Capture the cell that displays the provided text and extract its (x, y) central coordinate. 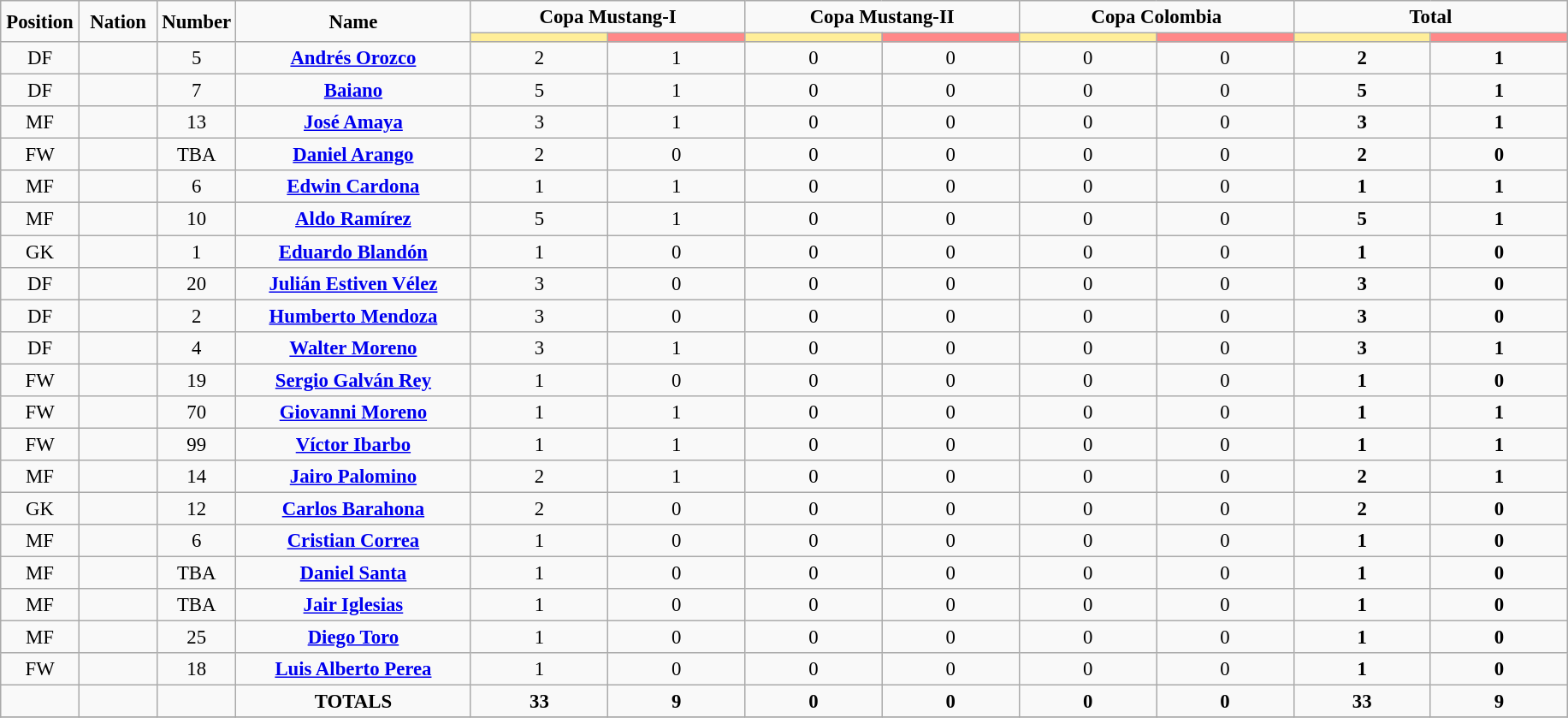
Sergio Galván Rey (354, 380)
Nation (118, 21)
Andrés Orozco (354, 58)
4 (197, 347)
99 (197, 444)
Giovanni Moreno (354, 412)
12 (197, 508)
Aldo Ramírez (354, 219)
TOTALS (354, 702)
Number (197, 21)
19 (197, 380)
Total (1430, 17)
Daniel Santa (354, 573)
20 (197, 283)
José Amaya (354, 122)
Jair Iglesias (354, 605)
Jairo Palomino (354, 477)
Name (354, 21)
Edwin Cardona (354, 187)
Baiano (354, 91)
Cristian Correa (354, 541)
70 (197, 412)
Humberto Mendoza (354, 316)
Carlos Barahona (354, 508)
10 (197, 219)
Diego Toro (354, 638)
Walter Moreno (354, 347)
7 (197, 91)
Position (40, 21)
Luis Alberto Perea (354, 669)
13 (197, 122)
Eduardo Blandón (354, 252)
Víctor Ibarbo (354, 444)
Copa Colombia (1157, 17)
Copa Mustang-I (607, 17)
25 (197, 638)
18 (197, 669)
Copa Mustang-II (883, 17)
Julián Estiven Vélez (354, 283)
Daniel Arango (354, 155)
14 (197, 477)
